Detect which cell encompasses the target text, then output its (x, y) center coordinate. 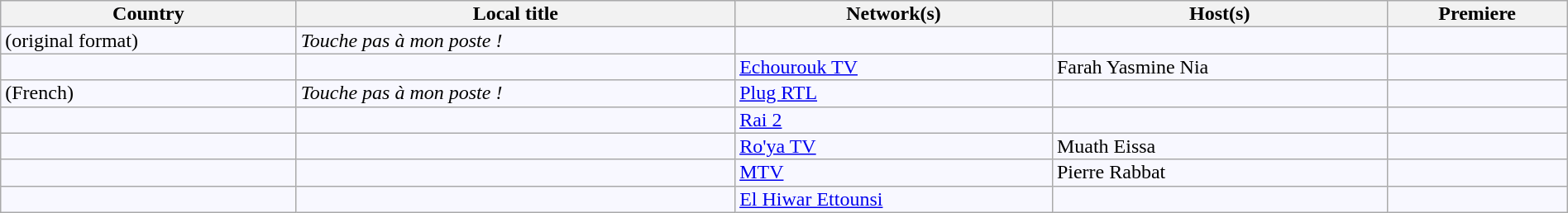
MTV (894, 173)
Echourouk TV (894, 67)
Pierre Rabbat (1219, 173)
Network(s) (894, 14)
Local title (515, 14)
Rai 2 (894, 120)
El Hiwar Ettounsi (894, 199)
Muath Eissa (1219, 146)
(original format) (149, 40)
Ro'ya TV (894, 146)
Plug RTL (894, 93)
Country (149, 14)
(French) (149, 93)
Premiere (1477, 14)
Farah Yasmine Nia (1219, 67)
Host(s) (1219, 14)
